Return [x, y] of the center of cell containing provided text 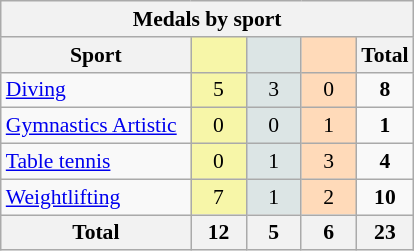
12 [218, 233]
10 [384, 197]
7 [218, 197]
23 [384, 233]
6 [328, 233]
8 [384, 90]
Weightlifting [96, 197]
Gymnastics Artistic [96, 126]
4 [384, 162]
Diving [96, 90]
2 [328, 197]
Medals by sport [208, 19]
Table tennis [96, 162]
Sport [96, 55]
